Determine the [x, y] coordinate at the center of the cell enclosing the given text.  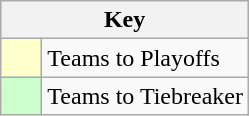
Key [125, 20]
Teams to Playoffs [146, 58]
Teams to Tiebreaker [146, 96]
